Determine the [x, y] coordinate at the center of the cell enclosing the given text.  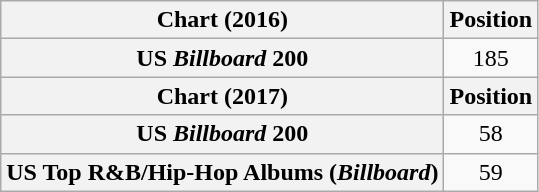
Chart (2017) [222, 96]
58 [491, 134]
185 [491, 58]
Chart (2016) [222, 20]
US Top R&B/Hip-Hop Albums (Billboard) [222, 172]
59 [491, 172]
